From the cell containing the given text, extract its center point as (x, y) coordinate. 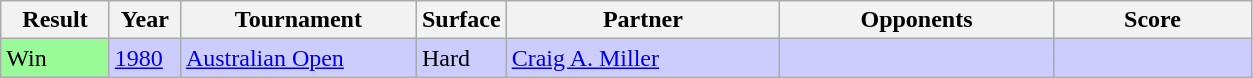
Result (56, 20)
1980 (144, 58)
Opponents (917, 20)
Hard (461, 58)
Tournament (298, 20)
Surface (461, 20)
Australian Open (298, 58)
Craig A. Miller (643, 58)
Score (1152, 20)
Win (56, 58)
Year (144, 20)
Partner (643, 20)
